Return (x, y) of the center of cell containing provided text 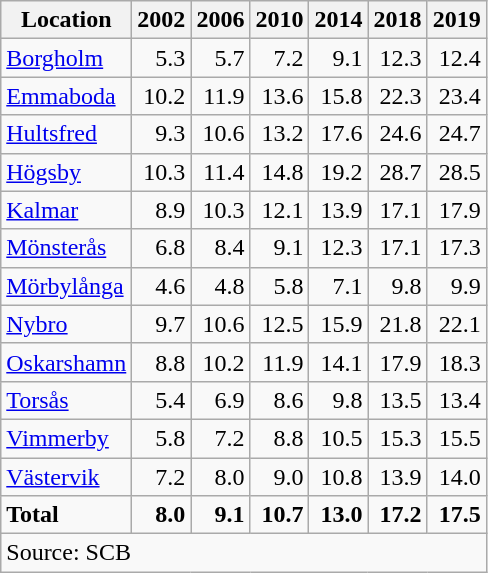
6.8 (162, 248)
8.6 (280, 400)
17.2 (398, 515)
Mönsterås (66, 248)
2019 (456, 20)
5.3 (162, 58)
10.5 (338, 438)
Borgholm (66, 58)
9.0 (280, 477)
9.7 (162, 324)
14.1 (338, 362)
2010 (280, 20)
22.1 (456, 324)
13.4 (456, 400)
13.2 (280, 134)
Vimmerby (66, 438)
24.7 (456, 134)
17.6 (338, 134)
Location (66, 20)
9.3 (162, 134)
2006 (220, 20)
Västervik (66, 477)
4.8 (220, 286)
Total (66, 515)
23.4 (456, 96)
6.9 (220, 400)
13.6 (280, 96)
13.0 (338, 515)
12.1 (280, 210)
18.3 (456, 362)
Oskarshamn (66, 362)
15.9 (338, 324)
22.3 (398, 96)
14.0 (456, 477)
13.5 (398, 400)
Högsby (66, 172)
12.4 (456, 58)
17.3 (456, 248)
7.1 (338, 286)
28.7 (398, 172)
Hultsfred (66, 134)
Emmaboda (66, 96)
10.7 (280, 515)
28.5 (456, 172)
24.6 (398, 134)
15.8 (338, 96)
10.8 (338, 477)
8.9 (162, 210)
2002 (162, 20)
9.9 (456, 286)
Nybro (66, 324)
Torsås (66, 400)
2018 (398, 20)
4.6 (162, 286)
5.7 (220, 58)
2014 (338, 20)
Kalmar (66, 210)
15.5 (456, 438)
19.2 (338, 172)
17.5 (456, 515)
Mörbylånga (66, 286)
14.8 (280, 172)
15.3 (398, 438)
Source: SCB (244, 553)
12.5 (280, 324)
5.4 (162, 400)
8.4 (220, 248)
21.8 (398, 324)
11.4 (220, 172)
